Extract the (X, Y) coordinate from the center of the cell holding the provided text.  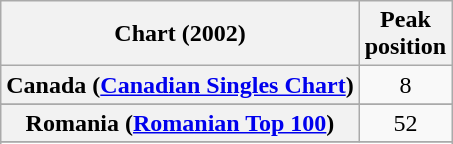
Chart (2002) (180, 34)
Romania (Romanian Top 100) (180, 123)
Canada (Canadian Singles Chart) (180, 85)
Peakposition (405, 34)
8 (405, 85)
52 (405, 123)
